Find where the given text appears and provide that cell's center as (X, Y) coordinate. 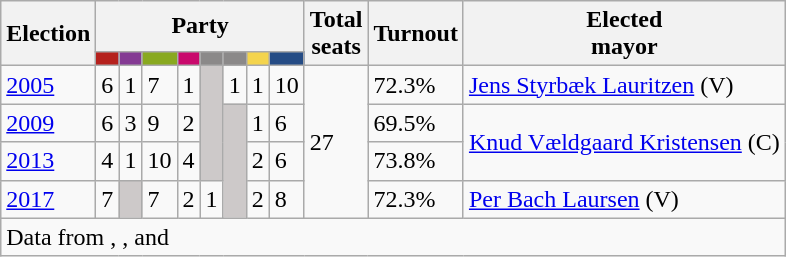
2005 (48, 85)
Electedmayor (624, 34)
9 (160, 123)
69.5% (416, 123)
Per Bach Laursen (V) (624, 199)
27 (336, 142)
Party (200, 26)
Totalseats (336, 34)
73.8% (416, 161)
8 (286, 199)
3 (130, 123)
Knud Vældgaard Kristensen (C) (624, 142)
2013 (48, 161)
Turnout (416, 34)
2017 (48, 199)
Election (48, 34)
2009 (48, 123)
Data from , , and (394, 237)
Jens Styrbæk Lauritzen (V) (624, 85)
